Search for the cell housing the specified text and yield its (X, Y) center coordinate. 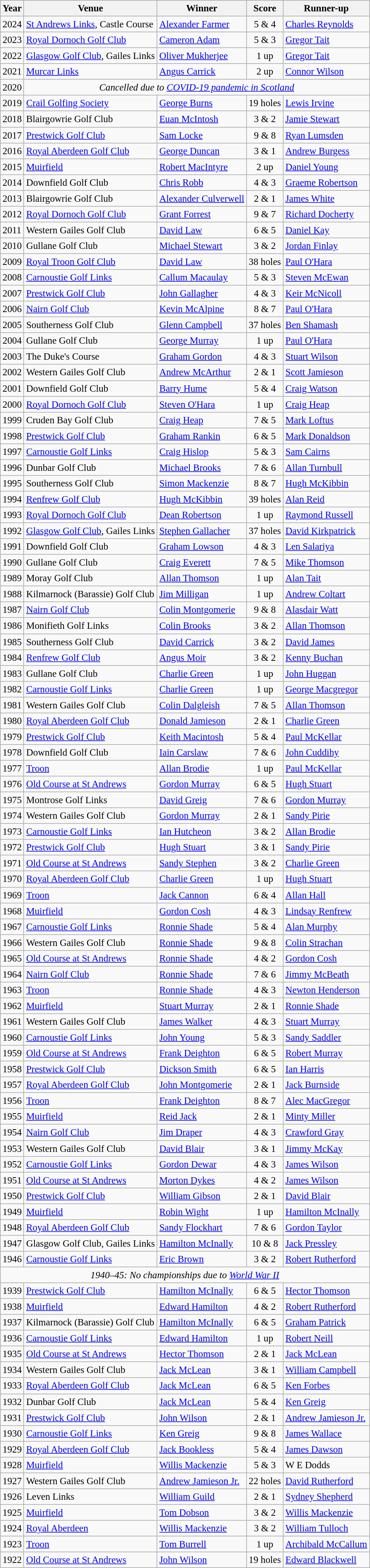
Dean Robertson (202, 515)
Jamie Stewart (327, 119)
1958 (12, 1069)
1972 (12, 847)
Keir McNicoll (327, 294)
Montrose Golf Links (91, 800)
1992 (12, 531)
Jimmy McBeath (327, 974)
1934 (12, 1370)
39 holes (265, 499)
Jim Milligan (202, 594)
Royal Troon Golf Club (91, 262)
1996 (12, 467)
1974 (12, 816)
1940–45: No championships due to World War II (185, 1275)
1929 (12, 1449)
Ryan Lumsden (327, 135)
James Walker (202, 1022)
1936 (12, 1338)
1979 (12, 737)
Glenn Campbell (202, 325)
1968 (12, 911)
2016 (12, 151)
Michael Stewart (202, 246)
1951 (12, 1180)
2000 (12, 404)
Jack Bookless (202, 1449)
1981 (12, 705)
Andrew Burgess (327, 151)
Richard Docherty (327, 214)
1935 (12, 1354)
William Guild (202, 1497)
2014 (12, 182)
1939 (12, 1291)
Kevin McAlpine (202, 309)
1970 (12, 879)
John Young (202, 1038)
Jack Cannon (202, 895)
Graham Patrick (327, 1322)
W E Dodds (327, 1465)
Barry Hume (202, 388)
2020 (12, 88)
Cancelled due to COVID-19 pandemic in Scotland (197, 88)
Lindsay Renfrew (327, 911)
1965 (12, 959)
Venue (91, 8)
Graham Gordon (202, 357)
1971 (12, 863)
William Gibson (202, 1196)
Jordan Finlay (327, 246)
2019 (12, 103)
Colin Montgomerie (202, 610)
James White (327, 198)
Euan McIntosh (202, 119)
10 & 8 (265, 1243)
1953 (12, 1149)
1922 (12, 1560)
Ben Shamash (327, 325)
Cruden Bay Golf Club (91, 420)
1960 (12, 1038)
1995 (12, 483)
1957 (12, 1085)
Jimmy McKay (327, 1149)
1923 (12, 1544)
1952 (12, 1164)
Jack Burnside (327, 1085)
1937 (12, 1322)
1947 (12, 1243)
David Kirkpatrick (327, 531)
Alexander Farmer (202, 24)
2007 (12, 294)
2013 (12, 198)
Daniel Kay (327, 230)
Iain Carslaw (202, 753)
Score (265, 8)
1928 (12, 1465)
The Duke's Course (91, 357)
Leven Links (91, 1497)
1956 (12, 1101)
Morton Dykes (202, 1180)
2008 (12, 278)
1983 (12, 673)
Royal Aberdeen (91, 1528)
Andrew McArthur (202, 373)
Keith Macintosh (202, 737)
1927 (12, 1481)
Graham Rankin (202, 436)
George Duncan (202, 151)
2001 (12, 388)
1930 (12, 1433)
Scott Jamieson (327, 373)
1946 (12, 1259)
1984 (12, 657)
1993 (12, 515)
2012 (12, 214)
Len Salariya (327, 547)
Alan Reid (327, 499)
Jim Draper (202, 1133)
David James (327, 642)
1950 (12, 1196)
Chris Robb (202, 182)
1978 (12, 753)
9 & 7 (265, 214)
2004 (12, 341)
1990 (12, 563)
1925 (12, 1512)
Alan Murphy (327, 927)
Ken Forbes (327, 1386)
St Andrews Links, Castle Course (91, 24)
Raymond Russell (327, 515)
1969 (12, 895)
Dickson Smith (202, 1069)
1987 (12, 610)
2015 (12, 167)
Sandy Saddler (327, 1038)
Sandy Stephen (202, 863)
1961 (12, 1022)
1989 (12, 578)
Angus Moir (202, 657)
1962 (12, 1006)
1998 (12, 436)
Jack Pressley (327, 1243)
Callum Macaulay (202, 278)
Alasdair Watt (327, 610)
Colin Dalgleish (202, 705)
1994 (12, 499)
William Campbell (327, 1370)
2011 (12, 230)
1964 (12, 974)
Craig Watson (327, 388)
George Burns (202, 103)
1975 (12, 800)
1966 (12, 943)
22 holes (265, 1481)
2021 (12, 72)
Stephen Gallacher (202, 531)
Eric Brown (202, 1259)
Grant Forrest (202, 214)
William Tulloch (327, 1528)
Crawford Gray (327, 1133)
Robert Murray (327, 1053)
Robin Wight (202, 1212)
1985 (12, 642)
2010 (12, 246)
1938 (12, 1307)
Runner-up (327, 8)
Sam Locke (202, 135)
Mark Donaldson (327, 436)
Alexander Culverwell (202, 198)
Mark Loftus (327, 420)
Tom Burrell (202, 1544)
Ian Hutcheon (202, 832)
Graeme Robertson (327, 182)
Daniel Young (327, 167)
1963 (12, 990)
Mike Thomson (327, 563)
Sam Cairns (327, 452)
1933 (12, 1386)
38 holes (265, 262)
1973 (12, 832)
Angus Carrick (202, 72)
Colin Strachan (327, 943)
1954 (12, 1133)
Murcar Links (91, 72)
2022 (12, 56)
1977 (12, 768)
Gordon Taylor (327, 1228)
Craig Everett (202, 563)
Lewis Irvine (327, 103)
Year (12, 8)
Archibald McCallum (327, 1544)
2002 (12, 373)
1988 (12, 594)
Alec MacGregor (327, 1101)
George Macgregor (327, 689)
John Gallagher (202, 294)
Edward Blackwell (327, 1560)
Crail Golfing Society (91, 103)
1931 (12, 1418)
Donald Jamieson (202, 721)
Oliver Mukherjee (202, 56)
1948 (12, 1228)
Graham Lowson (202, 547)
Newton Henderson (327, 990)
Winner (202, 8)
2023 (12, 40)
Cameron Adam (202, 40)
David Rutherford (327, 1481)
1982 (12, 689)
1980 (12, 721)
1932 (12, 1402)
Reid Jack (202, 1117)
1991 (12, 547)
1976 (12, 784)
2009 (12, 262)
Robert MacIntyre (202, 167)
1926 (12, 1497)
Alan Tait (327, 578)
Colin Brooks (202, 626)
2005 (12, 325)
1967 (12, 927)
Steven O'Hara (202, 404)
2006 (12, 309)
John Huggan (327, 673)
Kenny Buchan (327, 657)
Moray Golf Club (91, 578)
Simon Mackenzie (202, 483)
Connor Wilson (327, 72)
6 & 4 (265, 895)
1924 (12, 1528)
1986 (12, 626)
David Carrick (202, 642)
David Greig (202, 800)
1955 (12, 1117)
Michael Brooks (202, 467)
Ian Harris (327, 1069)
Allan Turnbull (327, 467)
James Dawson (327, 1449)
Stuart Wilson (327, 357)
Robert Neill (327, 1338)
1997 (12, 452)
John Montgomerie (202, 1085)
Gordon Dewar (202, 1164)
2017 (12, 135)
2024 (12, 24)
Allan Hall (327, 895)
George Murray (202, 341)
John Cuddihy (327, 753)
Craig Hislop (202, 452)
Sydney Shepherd (327, 1497)
Sandy Flockhart (202, 1228)
Monifieth Golf Links (91, 626)
1959 (12, 1053)
Steven McEwan (327, 278)
Minty Miller (327, 1117)
1949 (12, 1212)
James Wallace (327, 1433)
1999 (12, 420)
Tom Dobson (202, 1512)
2018 (12, 119)
2003 (12, 357)
Andrew Coltart (327, 594)
Charles Reynolds (327, 24)
